Extract the [x, y] coordinate from the center of the cell holding the provided text.  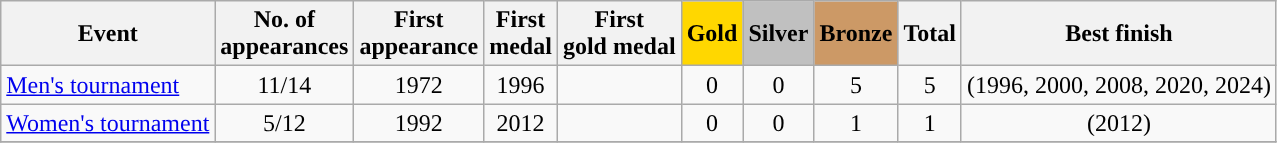
Firstappearance [419, 34]
Firstmedal [521, 34]
1996 [521, 85]
(1996, 2000, 2008, 2020, 2024) [1118, 85]
Bronze [856, 34]
Event [108, 34]
(2012) [1118, 123]
1992 [419, 123]
Women's tournament [108, 123]
5/12 [284, 123]
Best finish [1118, 34]
Total [930, 34]
2012 [521, 123]
Firstgold medal [619, 34]
11/14 [284, 85]
Silver [778, 34]
No. ofappearances [284, 34]
Gold [712, 34]
Men's tournament [108, 85]
1972 [419, 85]
